Capture the cell that displays the provided text and extract its [x, y] central coordinate. 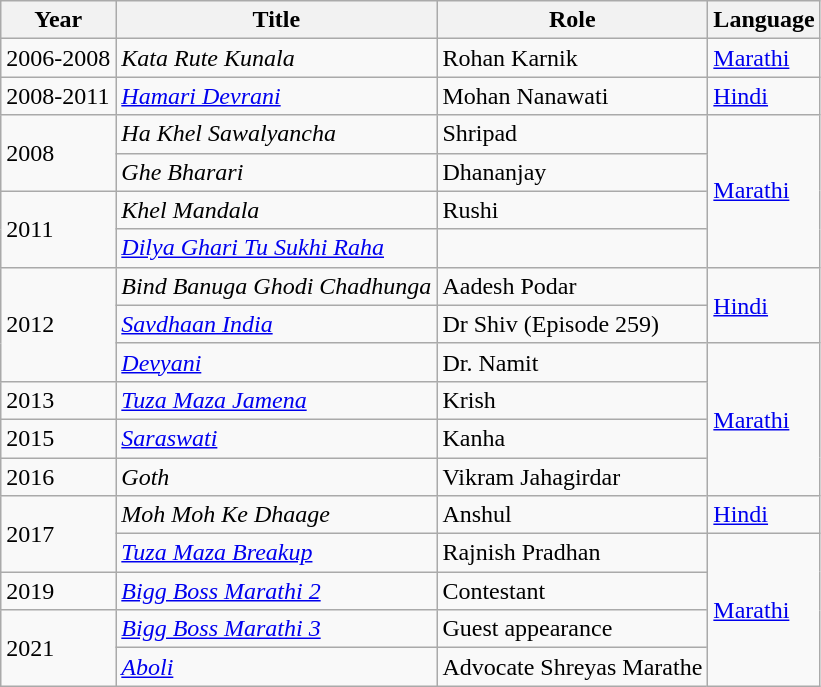
Goth [276, 477]
Mohan Nanawati [572, 96]
2012 [58, 324]
Aadesh Podar [572, 286]
Vikram Jahagirdar [572, 477]
2008 [58, 153]
Devyani [276, 362]
Bigg Boss Marathi 3 [276, 629]
Aboli [276, 667]
Tuza Maza Jamena [276, 400]
Dr Shiv (Episode 259) [572, 324]
2015 [58, 438]
2006-2008 [58, 58]
Language [764, 20]
Contestant [572, 591]
2017 [58, 534]
Dhananjay [572, 172]
Advocate Shreyas Marathe [572, 667]
Ghe Bharari [276, 172]
Guest appearance [572, 629]
Kata Rute Kunala [276, 58]
Saraswati [276, 438]
Role [572, 20]
Dr. Namit [572, 362]
2008-2011 [58, 96]
Anshul [572, 515]
Savdhaan India [276, 324]
2021 [58, 648]
Ha Khel Sawalyancha [276, 134]
Moh Moh Ke Dhaage [276, 515]
Year [58, 20]
Bind Banuga Ghodi Chadhunga [276, 286]
2011 [58, 229]
Hamari Devrani [276, 96]
Title [276, 20]
Rajnish Pradhan [572, 553]
2016 [58, 477]
Tuza Maza Breakup [276, 553]
Krish [572, 400]
Bigg Boss Marathi 2 [276, 591]
2013 [58, 400]
Kanha [572, 438]
Shripad [572, 134]
Rushi [572, 210]
Khel Mandala [276, 210]
2019 [58, 591]
Dilya Ghari Tu Sukhi Raha [276, 248]
Rohan Karnik [572, 58]
